Detect which cell encompasses the target text, then output its [x, y] center coordinate. 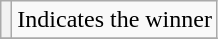
Indicates the winner [115, 20]
